Capture the cell that displays the provided text and extract its (x, y) central coordinate. 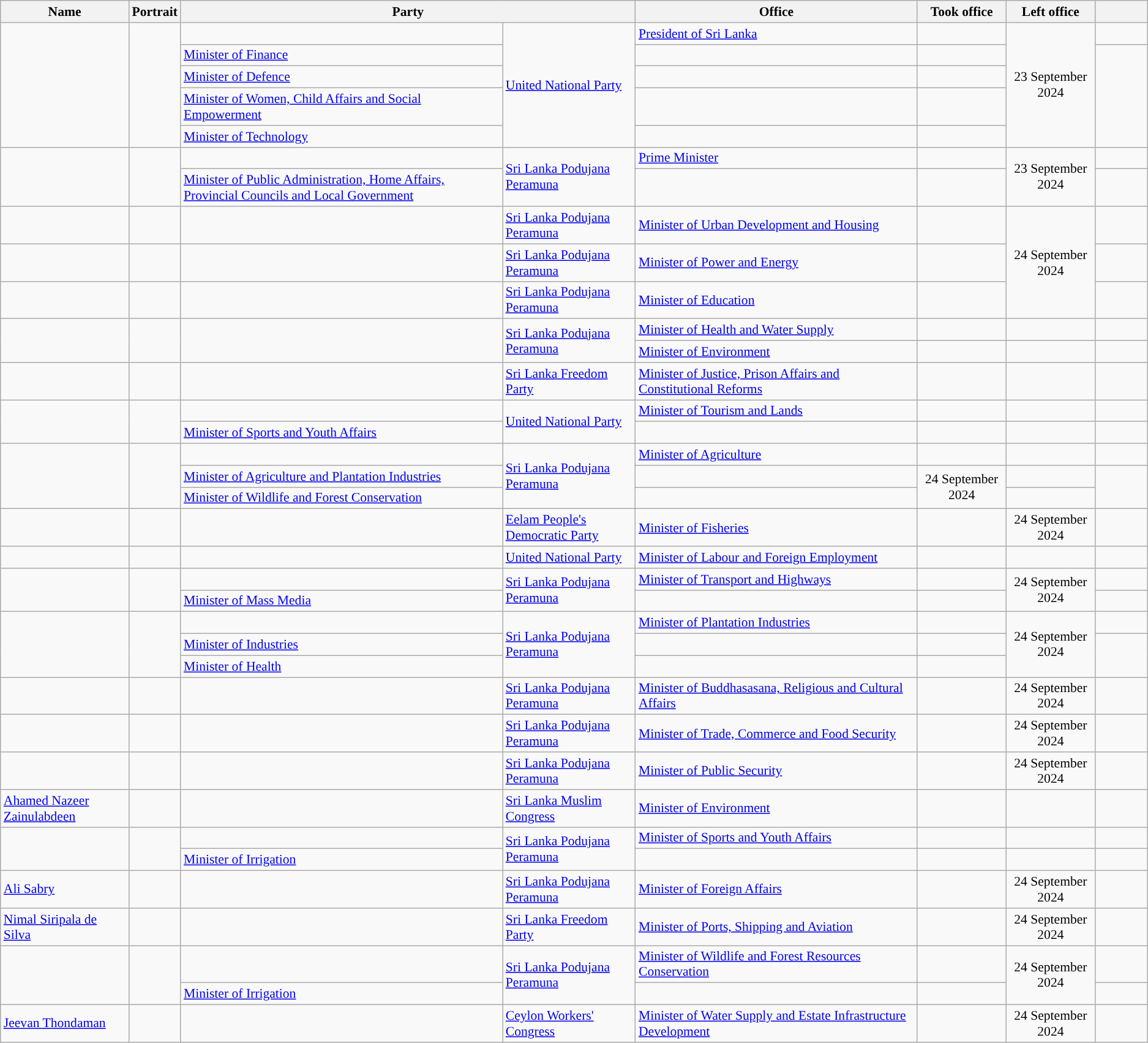
Minister of Technology (342, 137)
Name (65, 12)
Nimal Siripala de Silva (65, 927)
Left office (1051, 12)
Minister of Transport and Highways (776, 579)
Prime Minister (776, 158)
Party (408, 12)
Minister of Urban Development and Housing (776, 225)
Eelam People's Democratic Party (569, 528)
Minister of Water Supply and Estate Infrastructure Development (776, 1024)
Minister of Health (342, 666)
Minister of Justice, Prison Affairs and Constitutional Reforms (776, 381)
Minister of Power and Energy (776, 262)
Portrait (154, 12)
Ahamed Nazeer Zainulabdeen (65, 808)
Minister of Labour and Foreign Employment (776, 557)
Minister of Agriculture (776, 454)
Minister of Wildlife and Forest Conservation (342, 498)
Jeevan Thondaman (65, 1024)
Minister of Mass Media (342, 601)
Minister of Plantation Industries (776, 623)
Ali Sabry (65, 889)
Minister of Finance (342, 55)
Minister of Health and Water Supply (776, 330)
Minister of Women, Child Affairs and Social Empowerment (342, 107)
Minister of Foreign Affairs (776, 889)
Minister of Industries (342, 645)
President of Sri Lanka (776, 34)
Minister of Tourism and Lands (776, 411)
Minister of Fisheries (776, 528)
Minister of Ports, Shipping and Aviation (776, 927)
Took office (961, 12)
Minister of Education (776, 300)
Minister of Wildlife and Forest Resources Conservation (776, 964)
Sri Lanka Muslim Congress (569, 808)
Minister of Public Administration, Home Affairs, Provincial Councils and Local Government (342, 187)
Minister of Public Security (776, 770)
Minister of Defence (342, 77)
Ceylon Workers' Congress (569, 1024)
Office (776, 12)
Minister of Agriculture and Plantation Industries (342, 476)
Minister of Buddhasasana, Religious and Cultural Affairs (776, 696)
Minister of Trade, Commerce and Food Security (776, 734)
